Extract the (X, Y) coordinate from the center of the cell holding the provided text.  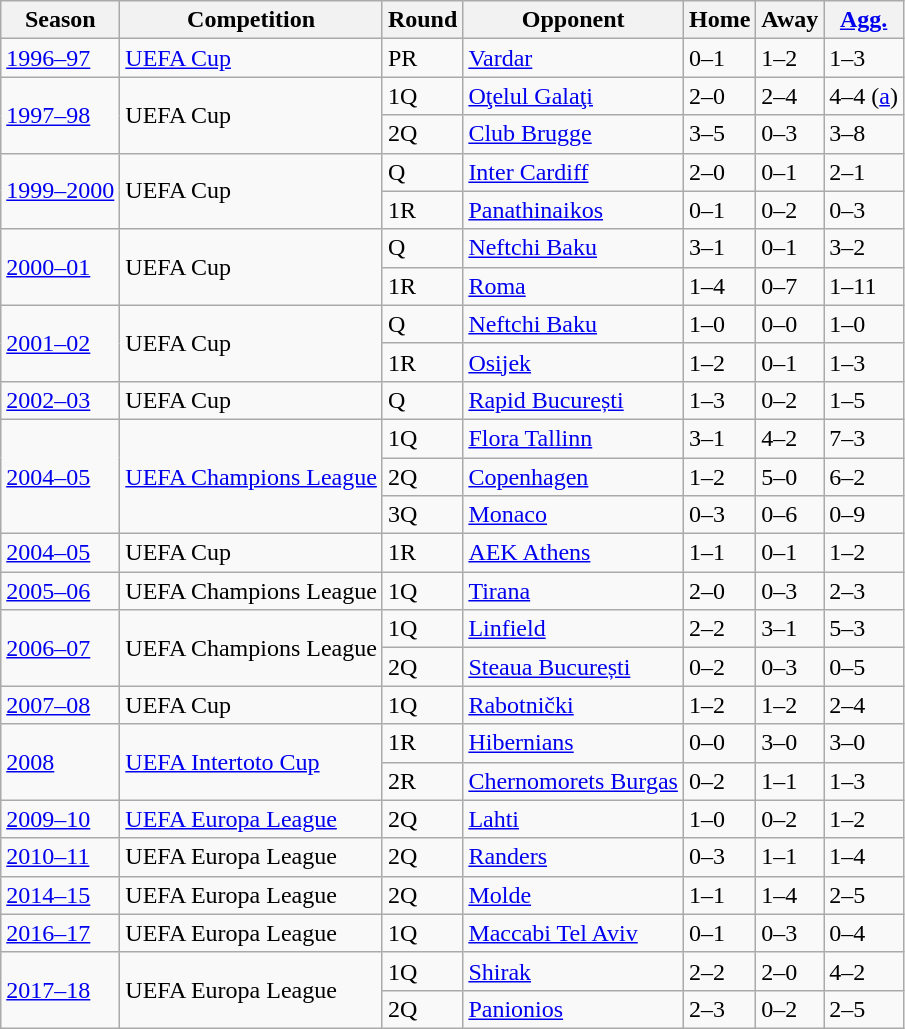
0–5 (864, 667)
2017–18 (60, 990)
Steaua București (574, 667)
2–1 (864, 172)
2R (422, 781)
2000–01 (60, 267)
Season (60, 20)
Rabotnički (574, 705)
Hibernians (574, 743)
2006–07 (60, 648)
2009–10 (60, 819)
Lahti (574, 819)
3–8 (864, 134)
Panionios (574, 1009)
5–3 (864, 629)
Home (719, 20)
4–4 (a) (864, 96)
2001–02 (60, 343)
2010–11 (60, 857)
3–5 (719, 134)
UEFA Intertoto Cup (252, 762)
1997–98 (60, 115)
Competition (252, 20)
Away (790, 20)
Inter Cardiff (574, 172)
2016–17 (60, 933)
1–5 (864, 400)
0–9 (864, 515)
Osijek (574, 362)
Round (422, 20)
Maccabi Tel Aviv (574, 933)
0–4 (864, 933)
2008 (60, 762)
Copenhagen (574, 477)
Tirana (574, 591)
Oţelul Galaţi (574, 96)
0–7 (790, 286)
6–2 (864, 477)
1–11 (864, 286)
Chernomorets Burgas (574, 781)
Molde (574, 895)
Vardar (574, 58)
1999–2000 (60, 191)
2002–03 (60, 400)
3Q (422, 515)
Linfield (574, 629)
Agg. (864, 20)
2014–15 (60, 895)
Opponent (574, 20)
Roma (574, 286)
2005–06 (60, 591)
Flora Tallinn (574, 438)
7–3 (864, 438)
2007–08 (60, 705)
3–2 (864, 248)
Rapid București (574, 400)
Monaco (574, 515)
1996–97 (60, 58)
Randers (574, 857)
PR (422, 58)
AEK Athens (574, 553)
5–0 (790, 477)
Club Brugge (574, 134)
Shirak (574, 971)
Panathinaikos (574, 210)
0–6 (790, 515)
